From the cell containing the given text, extract its center point as (x, y) coordinate. 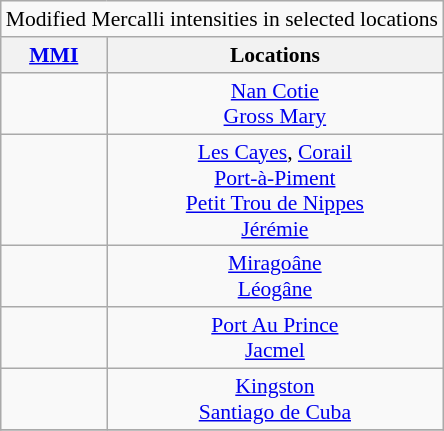
Port Au Prince Jacmel (275, 338)
Nan CotieGross Mary (275, 104)
Kingston Santiago de Cuba (275, 398)
Locations (275, 55)
Modified Mercalli intensities in selected locations (222, 19)
MMI (54, 55)
Les Cayes, Corail Port-à-PimentPetit Trou de NippesJérémie (275, 190)
MiragoâneLéogâne (275, 276)
